Pinpoint the cell where the given text exists, returning its (X, Y) midpoint coordinate. 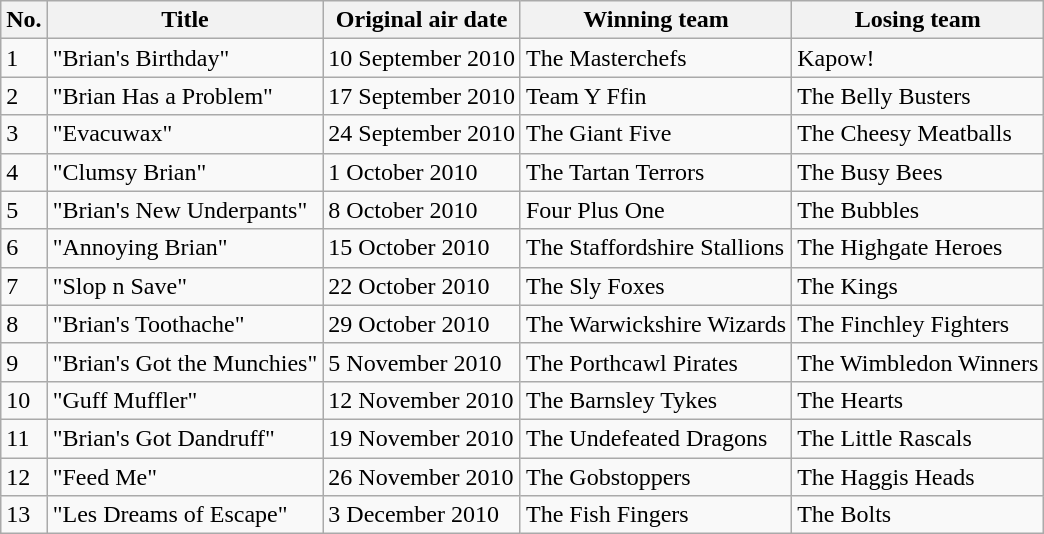
"Les Dreams of Escape" (185, 515)
The Cheesy Meatballs (918, 134)
"Brian's New Underpants" (185, 210)
13 (24, 515)
The Undefeated Dragons (656, 438)
The Kings (918, 286)
The Belly Busters (918, 96)
Title (185, 20)
The Little Rascals (918, 438)
"Brian's Toothache" (185, 324)
"Slop n Save" (185, 286)
The Haggis Heads (918, 477)
The Busy Bees (918, 172)
Original air date (422, 20)
1 October 2010 (422, 172)
5 (24, 210)
Team Y Ffin (656, 96)
"Feed Me" (185, 477)
3 (24, 134)
The Staffordshire Stallions (656, 248)
7 (24, 286)
19 November 2010 (422, 438)
26 November 2010 (422, 477)
11 (24, 438)
Winning team (656, 20)
12 (24, 477)
The Bolts (918, 515)
24 September 2010 (422, 134)
No. (24, 20)
17 September 2010 (422, 96)
Losing team (918, 20)
2 (24, 96)
"Clumsy Brian" (185, 172)
The Masterchefs (656, 58)
The Finchley Fighters (918, 324)
1 (24, 58)
"Guff Muffler" (185, 400)
The Gobstoppers (656, 477)
3 December 2010 (422, 515)
22 October 2010 (422, 286)
"Evacuwax" (185, 134)
The Sly Foxes (656, 286)
"Annoying Brian" (185, 248)
Kapow! (918, 58)
The Barnsley Tykes (656, 400)
The Highgate Heroes (918, 248)
29 October 2010 (422, 324)
9 (24, 362)
8 (24, 324)
12 November 2010 (422, 400)
The Hearts (918, 400)
The Giant Five (656, 134)
The Warwickshire Wizards (656, 324)
10 September 2010 (422, 58)
The Tartan Terrors (656, 172)
6 (24, 248)
The Bubbles (918, 210)
The Fish Fingers (656, 515)
The Wimbledon Winners (918, 362)
5 November 2010 (422, 362)
4 (24, 172)
10 (24, 400)
8 October 2010 (422, 210)
"Brian's Got Dandruff" (185, 438)
"Brian's Birthday" (185, 58)
The Porthcawl Pirates (656, 362)
15 October 2010 (422, 248)
"Brian's Got the Munchies" (185, 362)
Four Plus One (656, 210)
"Brian Has a Problem" (185, 96)
